Extract the (x, y) coordinate from the center of the cell holding the provided text.  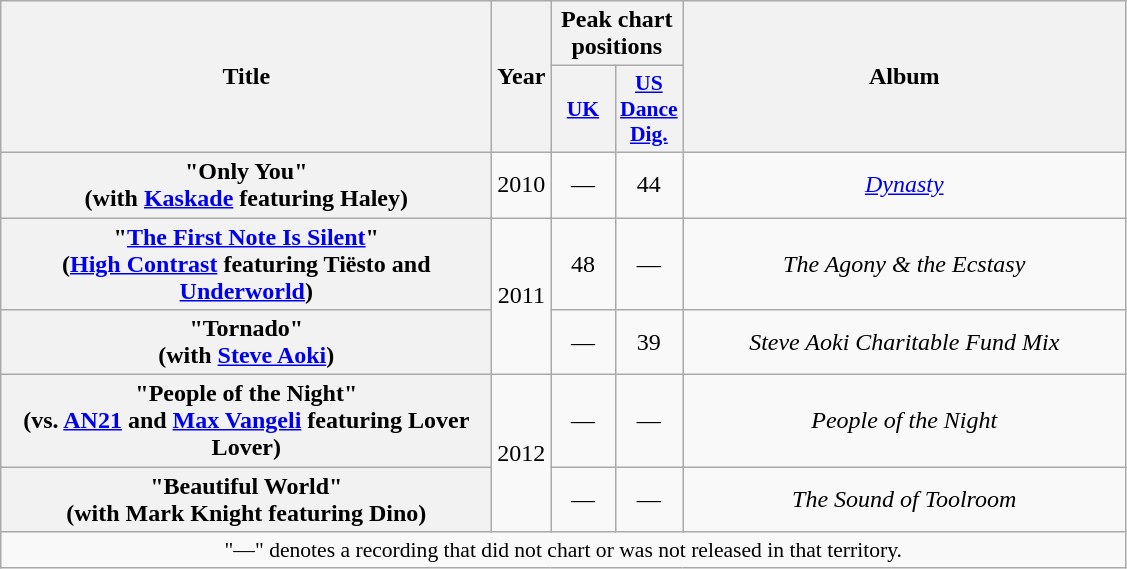
Title (246, 77)
The Agony & the Ecstasy (904, 264)
UK (583, 110)
"—" denotes a recording that did not chart or was not released in that territory. (564, 550)
2011 (522, 296)
Dynasty (904, 184)
48 (583, 264)
"Tornado"(with Steve Aoki) (246, 342)
"People of the Night"(vs. AN21 and Max Vangeli featuring Lover Lover) (246, 421)
39 (649, 342)
2010 (522, 184)
Album (904, 77)
Steve Aoki Charitable Fund Mix (904, 342)
44 (649, 184)
2012 (522, 454)
The Sound of Toolroom (904, 500)
"The First Note Is Silent" (High Contrast featuring Tiësto and Underworld) (246, 264)
USDanceDig. (649, 110)
"Beautiful World"(with Mark Knight featuring Dino) (246, 500)
People of the Night (904, 421)
Peak chart positions (617, 34)
Year (522, 77)
"Only You"(with Kaskade featuring Haley) (246, 184)
